Detect which cell encompasses the target text, then output its (X, Y) center coordinate. 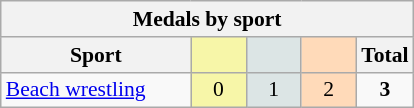
1 (274, 90)
Sport (96, 55)
2 (328, 90)
0 (218, 90)
Beach wrestling (96, 90)
Total (384, 55)
Medals by sport (208, 19)
3 (384, 90)
